Scan for the cell matching the given text and deliver its (X, Y) coordinate at center. 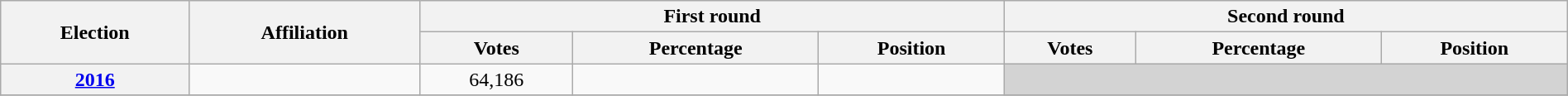
2016 (95, 79)
64,186 (496, 79)
First round (713, 17)
Affiliation (304, 32)
Election (95, 32)
Second round (1287, 17)
